Determine the (X, Y) coordinate at the center of the cell enclosing the given text.  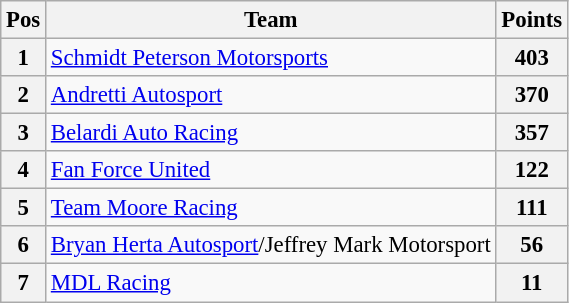
Points (532, 20)
Schmidt Peterson Motorsports (272, 58)
Belardi Auto Racing (272, 133)
357 (532, 133)
122 (532, 170)
Bryan Herta Autosport/Jeffrey Mark Motorsport (272, 245)
2 (24, 95)
Fan Force United (272, 170)
1 (24, 58)
56 (532, 245)
403 (532, 58)
Team Moore Racing (272, 208)
7 (24, 283)
5 (24, 208)
370 (532, 95)
Pos (24, 20)
Team (272, 20)
4 (24, 170)
11 (532, 283)
6 (24, 245)
111 (532, 208)
MDL Racing (272, 283)
Andretti Autosport (272, 95)
3 (24, 133)
